For the text-containing cell, return its midpoint in (x, y) coordinate format. 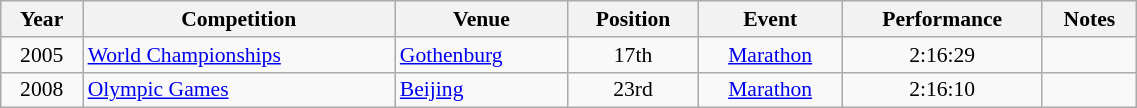
2005 (42, 55)
Beijing (482, 90)
Olympic Games (239, 90)
Venue (482, 19)
Notes (1090, 19)
23rd (633, 90)
World Championships (239, 55)
2:16:10 (942, 90)
Year (42, 19)
17th (633, 55)
2:16:29 (942, 55)
Performance (942, 19)
Event (770, 19)
Position (633, 19)
2008 (42, 90)
Competition (239, 19)
Gothenburg (482, 55)
